Output the [x, y] coordinate of the center of the cell containing the given text.  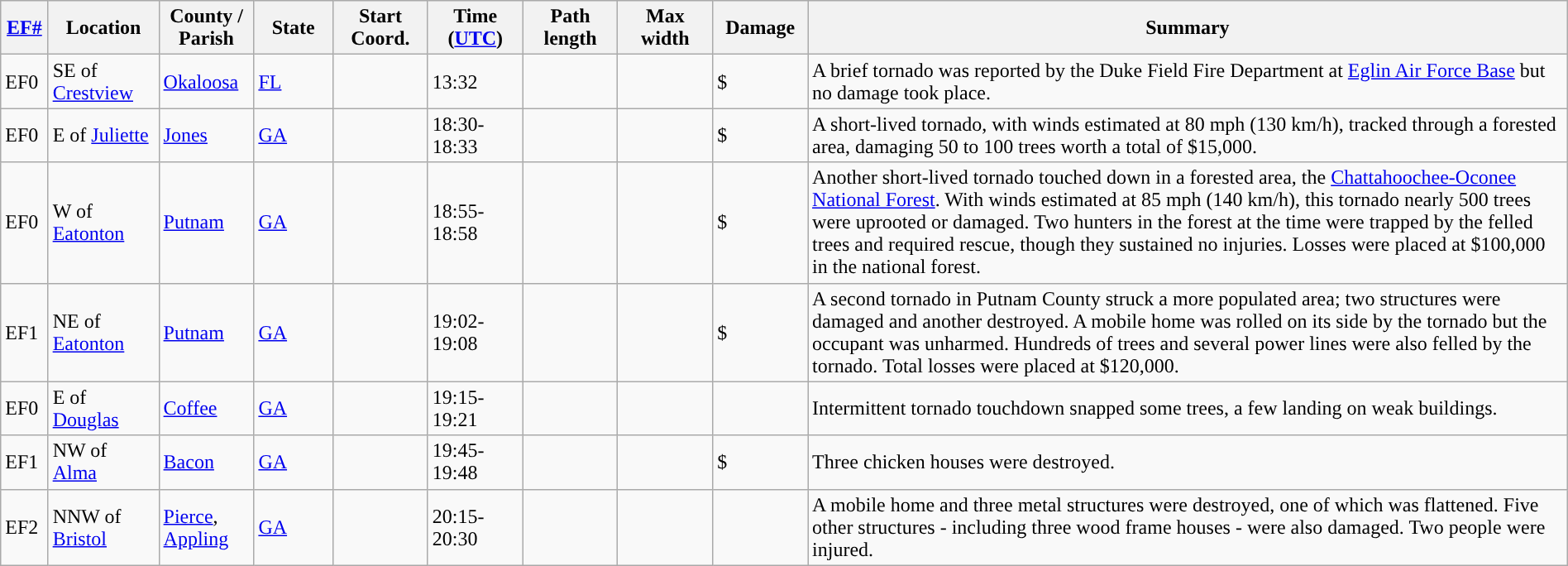
Location [103, 28]
W of Eatonton [103, 223]
Path length [571, 28]
Time (UTC) [475, 28]
NNW of Bristol [103, 527]
EF2 [25, 527]
Bacon [207, 462]
Summary [1188, 28]
19:15-19:21 [475, 409]
County / Parish [207, 28]
20:15-20:30 [475, 527]
Okaloosa [207, 81]
NW of Alma [103, 462]
Three chicken houses were destroyed. [1188, 462]
Pierce, Appling [207, 527]
13:32 [475, 81]
Start Coord. [380, 28]
EF# [25, 28]
A brief tornado was reported by the Duke Field Fire Department at Eglin Air Force Base but no damage took place. [1188, 81]
Jones [207, 136]
Max width [665, 28]
Intermittent tornado touchdown snapped some trees, a few landing on weak buildings. [1188, 409]
E of Douglas [103, 409]
18:30-18:33 [475, 136]
State [294, 28]
19:02-19:08 [475, 333]
A short-lived tornado, with winds estimated at 80 mph (130 km/h), tracked through a forested area, damaging 50 to 100 trees worth a total of $15,000. [1188, 136]
Damage [761, 28]
19:45-19:48 [475, 462]
18:55-18:58 [475, 223]
SE of Crestview [103, 81]
Coffee [207, 409]
FL [294, 81]
NE of Eatonton [103, 333]
E of Juliette [103, 136]
